Detect which cell encompasses the target text, then output its (X, Y) center coordinate. 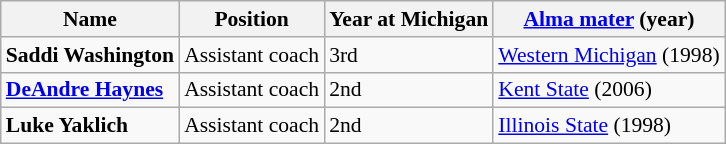
3rd (408, 55)
Saddi Washington (90, 55)
DeAndre Haynes (90, 90)
Western Michigan (1998) (608, 55)
Position (252, 19)
Luke Yaklich (90, 126)
Year at Michigan (408, 19)
Illinois State (1998) (608, 126)
Alma mater (year) (608, 19)
Kent State (2006) (608, 90)
Name (90, 19)
